Return (x, y) of the center of cell containing provided text 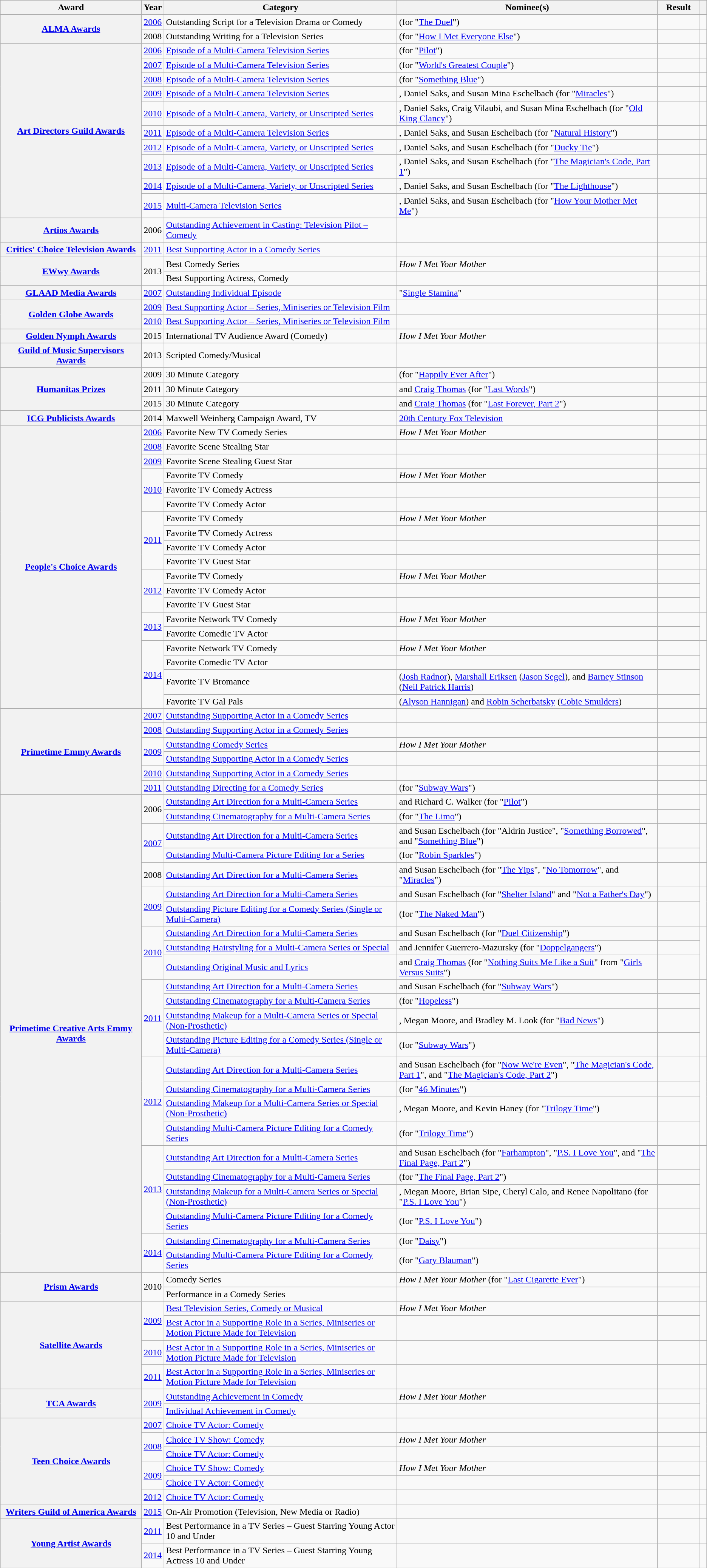
Critics' Choice Television Awards (71, 250)
Favorite Scene Stealing Guest Star (280, 461)
Outstanding Directing for a Comedy Series (280, 788)
(for "The Limo") (527, 816)
Favorite New TV Comedy Series (280, 432)
(for "46 Minutes") (527, 1089)
and Susan Eschelbach (for "Aldrin Justice", "Something Borrowed", and "Something Blue") (527, 836)
International TV Audience Award (Comedy) (280, 336)
, Daniel Saks, and Susan Eschelbach (for "Natural History") (527, 133)
How I Met Your Mother (for "Last Cigarette Ever") (527, 1279)
Favorite TV Bromance (280, 681)
(for "Happily Ever After") (527, 375)
(for "The Final Page, Part 2") (527, 1177)
GLAAD Media Awards (71, 293)
Golden Nymph Awards (71, 336)
Outstanding Comedy Series (280, 745)
(for "Daisy") (527, 1240)
Result (678, 8)
Guild of Music Supervisors Awards (71, 355)
Best Supporting Actress, Comedy (280, 278)
Art Directors Guild Awards (71, 131)
Performance in a Comedy Series (280, 1294)
and Susan Eschelbach (for "Farhampton", "P.S. I Love You", and "The Final Page, Part 2") (527, 1157)
Writers Guild of America Awards (71, 1511)
TCA Awards (71, 1404)
"Single Stamina" (527, 293)
and Susan Eschelbach (for "The Yips", "No Tomorrow", and "Miracles") (527, 875)
and Susan Eschelbach (for "Shelter Island" and "Not a Father's Day") (527, 894)
Outstanding Original Music and Lyrics (280, 967)
(for "The Naked Man") (527, 913)
and Susan Eschelbach (for "Now We're Even", "The Magician's Code, Part 1", and "The Magician's Code, Part 2") (527, 1070)
Outstanding Script for a Television Drama or Comedy (280, 22)
, Daniel Saks, and Susan Eschelbach (for "How Your Mother Met Me") (527, 205)
, Megan Moore, Brian Sipe, Cheryl Calo, and Renee Napolitano (for "P.S. I Love You") (527, 1197)
and Susan Eschelbach (for "Subway Wars") (527, 987)
(for "Robin Sparkles") (527, 855)
(Josh Radnor), Marshall Eriksen (Jason Segel), and Barney Stinson (Neil Patrick Harris) (527, 681)
Primetime Emmy Awards (71, 752)
Best Supporting Actor in a Comedy Series (280, 250)
(for "Hopeless") (527, 1001)
(for "World's Greatest Couple") (527, 65)
Primetime Creative Arts Emmy Awards (71, 1033)
and Susan Eschelbach (for "Duel Citizenship") (527, 933)
Humanitas Prizes (71, 389)
, Daniel Saks, and Susan Eschelbach (for "Ducky Tie") (527, 147)
, Daniel Saks, and Susan Eschelbach (for "The Magician's Code, Part 1") (527, 166)
(for "Something Blue") (527, 79)
Outstanding Achievement in Casting: Television Pilot – Comedy (280, 230)
ALMA Awards (71, 29)
Best Television Series, Comedy or Musical (280, 1308)
Maxwell Weinberg Campaign Award, TV (280, 418)
Outstanding Individual Episode (280, 293)
, Daniel Saks, and Susan Eschelbach (for "The Lighthouse") (527, 186)
Favorite TV Gal Pals (280, 701)
Teen Choice Awards (71, 1461)
Year (153, 8)
(for "P.S. I Love You") (527, 1221)
Outstanding Writing for a Television Series (280, 36)
and Craig Thomas (for "Last Forever, Part 2") (527, 403)
(Alyson Hannigan) and Robin Scherbatsky (Cobie Smulders) (527, 701)
Outstanding Hairstyling for a Multi-Camera Series or Special (280, 947)
On-Air Promotion (Television, New Media or Radio) (280, 1511)
(for "The Duel") (527, 22)
Favorite Scene Stealing Star (280, 446)
and Craig Thomas (for "Last Words") (527, 389)
Best Comedy Series (280, 264)
and Richard C. Walker (for "Pilot") (527, 802)
, Daniel Saks, Craig Vilaubi, and Susan Mina Eschelbach (for "Old King Clancy") (527, 113)
Prism Awards (71, 1287)
and Jennifer Guerrero-Mazursky (for "Doppelgangers") (527, 947)
(for "Trilogy Time") (527, 1133)
Outstanding Multi-Camera Picture Editing for a Series (280, 855)
People's Choice Awards (71, 567)
Outstanding Achievement in Comedy (280, 1397)
Best Performance in a TV Series – Guest Starring Young Actress 10 and Under (280, 1556)
20th Century Fox Television (527, 418)
Category (280, 8)
Comedy Series (280, 1279)
Award (71, 8)
(for "Pilot") (527, 51)
Multi-Camera Television Series (280, 205)
Artios Awards (71, 230)
Nominee(s) (527, 8)
Satellite Awards (71, 1346)
Individual Achievement in Comedy (280, 1411)
and Craig Thomas (for "Nothing Suits Me Like a Suit" from "Girls Versus Suits") (527, 967)
, Megan Moore, and Kevin Haney (for "Trilogy Time") (527, 1108)
(for "How I Met Everyone Else") (527, 36)
Best Performance in a TV Series – Guest Starring Young Actor 10 and Under (280, 1531)
ICG Publicists Awards (71, 418)
Scripted Comedy/Musical (280, 355)
, Daniel Saks, and Susan Mina Eschelbach (for "Miracles") (527, 94)
, Megan Moore, and Bradley M. Look (for "Bad News") (527, 1021)
EWwy Awards (71, 271)
(for "Gary Blauman") (527, 1260)
Golden Globe Awards (71, 314)
Young Artist Awards (71, 1543)
